Capture the cell that displays the provided text and extract its [X, Y] central coordinate. 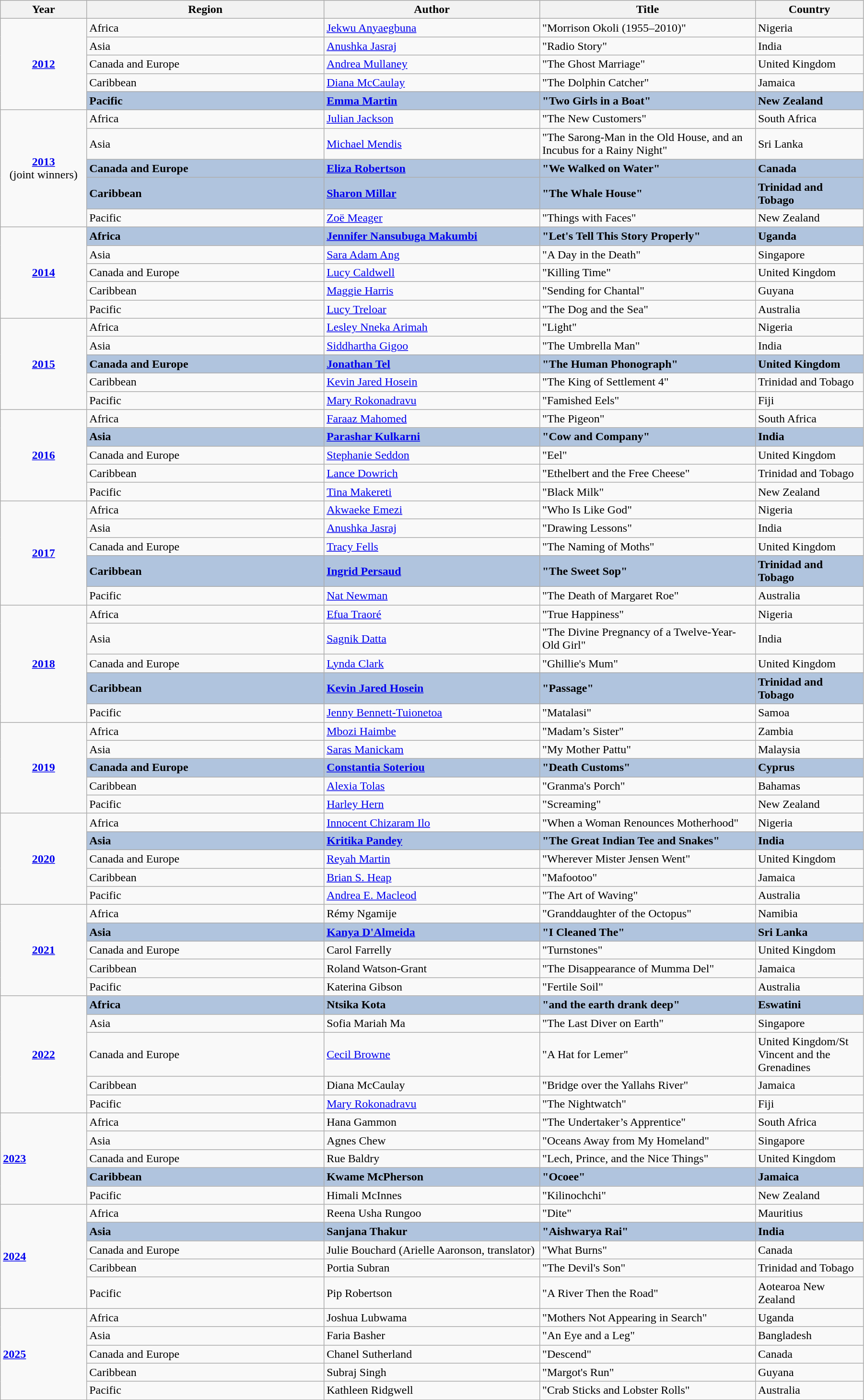
Sofia Mariah Ma [432, 1023]
"We Walked on Water" [648, 168]
Akwaeke Emezi [432, 510]
Reena Usha Rungoo [432, 1213]
Joshua Lubwama [432, 1318]
"The Dolphin Catcher" [648, 82]
Author [432, 10]
Agnes Chew [432, 1140]
"A Hat for Lemer" [648, 1054]
"The Death of Margaret Roe" [648, 596]
"Light" [648, 327]
Lesley Nneka Arimah [432, 327]
Tracy Fells [432, 546]
"The Umbrella Man" [648, 346]
Jennifer Nansubuga Makumbi [432, 236]
Portia Subran [432, 1268]
"Let's Tell This Story Properly" [648, 236]
"Passage" [648, 688]
Title [648, 10]
"The Sarong-Man in the Old House, and an Incubus for a Rainy Night" [648, 144]
"The New Customers" [648, 119]
Pip Robertson [432, 1293]
"Drawing Lessons" [648, 528]
"The Sweet Sop" [648, 572]
2016 [44, 455]
Ntsika Kota [432, 1005]
Stephanie Seddon [432, 455]
Lynda Clark [432, 664]
"Granddaughter of the Octopus" [648, 914]
Lance Dowrich [432, 473]
"Ocoee" [648, 1177]
"Aishwarya Rai" [648, 1232]
"Descend" [648, 1354]
Julie Bouchard (Arielle Aaronson, translator) [432, 1250]
"Killing Time" [648, 273]
"Morrison Okoli (1955–2010)" [648, 28]
"The Devil's Son" [648, 1268]
"Bridge over the Yallahs River" [648, 1085]
Hana Gammon [432, 1122]
2025 [44, 1354]
Eliza Robertson [432, 168]
2024 [44, 1256]
2022 [44, 1054]
"Crab Sticks and Lobster Rolls" [648, 1390]
Andrea Mullaney [432, 64]
Himali McInnes [432, 1195]
2012 [44, 64]
Tina Makereti [432, 491]
Kanya D'Almeida [432, 932]
"Sending for Chantal" [648, 291]
Constantia Soteriou [432, 768]
"The Divine Pregnancy of a Twelve-Year-Old Girl" [648, 639]
"Lech, Prince, and the Nice Things" [648, 1158]
"The Art of Waving" [648, 896]
Emma Martin [432, 101]
"Madam’s Sister" [648, 731]
Malaysia [809, 749]
"Death Customs" [648, 768]
2014 [44, 272]
Faria Basher [432, 1336]
2019 [44, 768]
Michael Mendis [432, 144]
Cecil Browne [432, 1054]
Year [44, 10]
"The Ghost Marriage" [648, 64]
Saras Manickam [432, 749]
Subraj Singh [432, 1372]
Ingrid Persaud [432, 572]
2018 [44, 664]
"Mothers Not Appearing in Search" [648, 1318]
Rue Baldry [432, 1158]
"Screaming" [648, 804]
Kathleen Ridgwell [432, 1390]
Brian S. Heap [432, 877]
2015 [44, 364]
Kritika Pandey [432, 840]
"Matalasi" [648, 713]
Jenny Bennett-Tuionetoa [432, 713]
2021 [44, 950]
"Black Milk" [648, 491]
Efua Traoré [432, 614]
"Ghillie's Mum" [648, 664]
Sharon Millar [432, 193]
Mbozi Haimbe [432, 731]
"Two Girls in a Boat" [648, 101]
2017 [44, 552]
"Fertile Soil" [648, 987]
"Wherever Mister Jensen Went" [648, 859]
"The Naming of Moths" [648, 546]
"The Undertaker’s Apprentice" [648, 1122]
Sagnik Datta [432, 639]
Lucy Treloar [432, 309]
"Who Is Like God" [648, 510]
"Ethelbert and the Free Cheese" [648, 473]
"The Whale House" [648, 193]
Andrea E. Macleod [432, 896]
"The Human Phonograph" [648, 364]
"The Great Indian Tee and Snakes" [648, 840]
"Radio Story" [648, 46]
"Kilinochchi" [648, 1195]
"Turnstones" [648, 950]
"Oceans Away from My Homeland" [648, 1140]
Jekwu Anyaegbuna [432, 28]
Sara Adam Ang [432, 255]
Siddhartha Gigoo [432, 346]
"Famished Eels" [648, 400]
Aotearoa New Zealand [809, 1293]
United Kingdom/St Vincent and the Grenadines [809, 1054]
Rémy Ngamije [432, 914]
2023 [44, 1158]
"True Happiness" [648, 614]
Innocent Chizaram Ilo [432, 822]
Country [809, 10]
Roland Watson-Grant [432, 968]
"The Pigeon" [648, 419]
2013(joint winners) [44, 168]
Maggie Harris [432, 291]
2020 [44, 859]
"Margot's Run" [648, 1372]
"A Day in the Death" [648, 255]
Bahamas [809, 786]
"I Cleaned The" [648, 932]
"The Dog and the Sea" [648, 309]
"When a Woman Renounces Motherhood" [648, 822]
"The Last Diver on Earth" [648, 1023]
Cyprus [809, 768]
Nat Newman [432, 596]
"Granma's Porch" [648, 786]
Namibia [809, 914]
Zambia [809, 731]
Reyah Martin [432, 859]
Zoë Meager [432, 218]
Samoa [809, 713]
Bangladesh [809, 1336]
"My Mother Pattu" [648, 749]
Lucy Caldwell [432, 273]
Parashar Kulkarni [432, 437]
Chanel Sutherland [432, 1354]
Harley Hern [432, 804]
"Things with Faces" [648, 218]
"What Burns" [648, 1250]
Katerina Gibson [432, 987]
"Dite" [648, 1213]
Julian Jackson [432, 119]
Sanjana Thakur [432, 1232]
Carol Farrelly [432, 950]
Alexia Tolas [432, 786]
"The Nightwatch" [648, 1104]
"The King of Settlement 4" [648, 382]
"The Disappearance of Mumma Del" [648, 968]
Faraaz Mahomed [432, 419]
"Eel" [648, 455]
"An Eye and a Leg" [648, 1336]
Mauritius [809, 1213]
Jonathan Tel [432, 364]
Kwame McPherson [432, 1177]
"Mafootoo" [648, 877]
Region [205, 10]
"Cow and Company" [648, 437]
"A River Then the Road" [648, 1293]
Eswatini [809, 1005]
"and the earth drank deep" [648, 1005]
